Output the (x, y) coordinate of the center of the cell containing the given text.  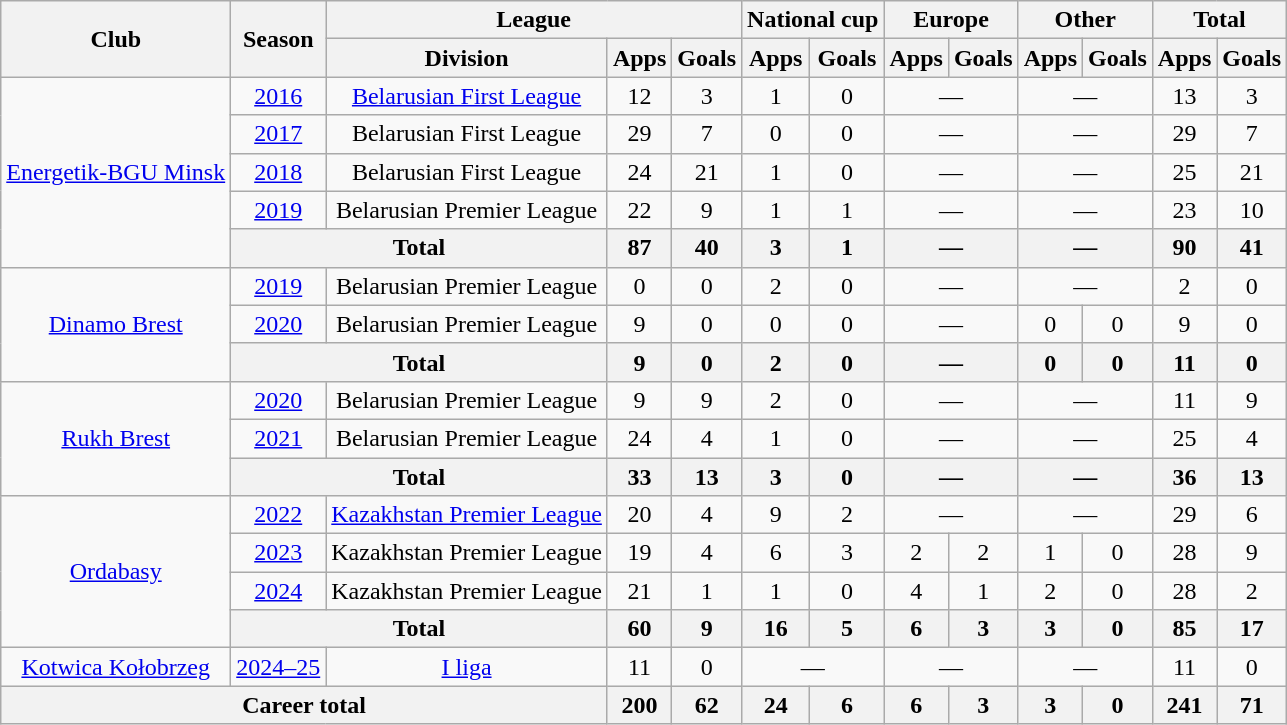
17 (1252, 629)
2024 (278, 591)
National cup (813, 20)
2021 (278, 438)
19 (639, 553)
12 (639, 96)
20 (639, 515)
Europe (951, 20)
62 (707, 705)
36 (1184, 477)
41 (1252, 248)
5 (847, 629)
23 (1184, 210)
2017 (278, 134)
Energetik-BGU Minsk (116, 172)
Ordabasy (116, 572)
2018 (278, 172)
Division (467, 58)
16 (776, 629)
87 (639, 248)
200 (639, 705)
Club (116, 39)
85 (1184, 629)
71 (1252, 705)
10 (1252, 210)
33 (639, 477)
2023 (278, 553)
Career total (304, 705)
90 (1184, 248)
2024–25 (278, 667)
Kotwica Kołobrzeg (116, 667)
60 (639, 629)
I liga (467, 667)
Dinamo Brest (116, 324)
Other (1085, 20)
League (534, 20)
241 (1184, 705)
2016 (278, 96)
40 (707, 248)
Rukh Brest (116, 438)
Season (278, 39)
2022 (278, 515)
22 (639, 210)
